Find where the given text appears and provide that cell's center as (X, Y) coordinate. 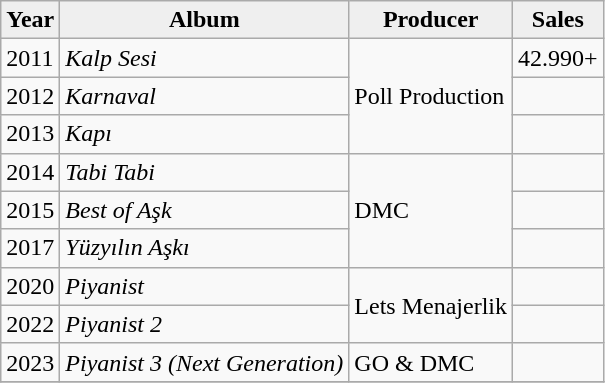
Kalp Sesi (204, 58)
2013 (30, 134)
2011 (30, 58)
2023 (30, 362)
Kapı (204, 134)
Producer (431, 20)
2017 (30, 248)
2012 (30, 96)
2015 (30, 210)
Sales (558, 20)
Lets Menajerlik (431, 305)
42.990+ (558, 58)
Piyanist 3 (Next Generation) (204, 362)
DMC (431, 210)
Best of Aşk (204, 210)
Yüzyılın Aşkı (204, 248)
Year (30, 20)
GO & DMC (431, 362)
Piyanist (204, 286)
2022 (30, 324)
Piyanist 2 (204, 324)
Tabi Tabi (204, 172)
Poll Production (431, 96)
2014 (30, 172)
2020 (30, 286)
Karnaval (204, 96)
Album (204, 20)
